Detect which cell encompasses the target text, then output its (X, Y) center coordinate. 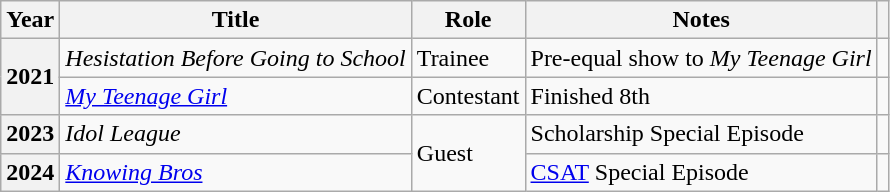
Knowing Bros (236, 172)
2023 (30, 134)
2024 (30, 172)
Pre-equal show to My Teenage Girl (701, 58)
My Teenage Girl (236, 96)
Trainee (468, 58)
Finished 8th (701, 96)
Guest (468, 153)
CSAT Special Episode (701, 172)
Year (30, 20)
2021 (30, 77)
Hesistation Before Going to School (236, 58)
Title (236, 20)
Idol League (236, 134)
Notes (701, 20)
Scholarship Special Episode (701, 134)
Role (468, 20)
Contestant (468, 96)
